Determine the [x, y] coordinate at the center of the cell enclosing the given text.  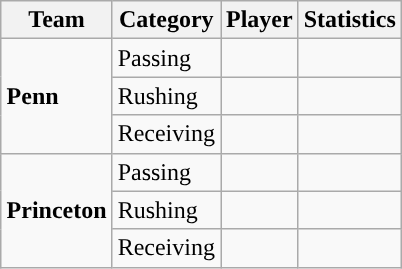
Player [259, 20]
Statistics [350, 20]
Penn [56, 96]
Team [56, 20]
Category [166, 20]
Princeton [56, 210]
